Provide the [x, y] coordinate of the cell's center where the given text is located.  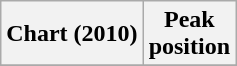
Chart (2010) [72, 34]
Peakposition [189, 34]
